Pinpoint the cell where the given text exists, returning its [x, y] midpoint coordinate. 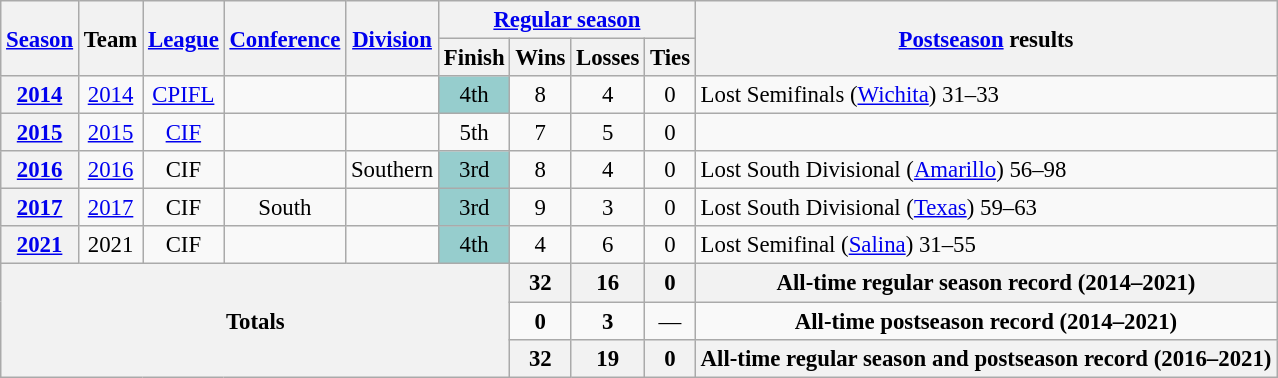
Ties [670, 58]
7 [540, 133]
League [184, 38]
Lost Semifinals (Wichita) 31–33 [986, 95]
Team [110, 38]
9 [540, 208]
5 [608, 133]
5th [474, 133]
6 [608, 245]
Southern [392, 170]
Regular season [566, 20]
Postseason results [986, 38]
Season [40, 38]
All-time regular season record (2014–2021) [986, 283]
Lost South Divisional (Texas) 59–63 [986, 208]
19 [608, 358]
Division [392, 38]
— [670, 321]
Totals [256, 320]
South [285, 208]
CPIFL [184, 95]
Lost Semifinal (Salina) 31–55 [986, 245]
Conference [285, 38]
Wins [540, 58]
Finish [474, 58]
Losses [608, 58]
All-time postseason record (2014–2021) [986, 321]
16 [608, 283]
Lost South Divisional (Amarillo) 56–98 [986, 170]
All-time regular season and postseason record (2016–2021) [986, 358]
